Detect which cell encompasses the target text, then output its [x, y] center coordinate. 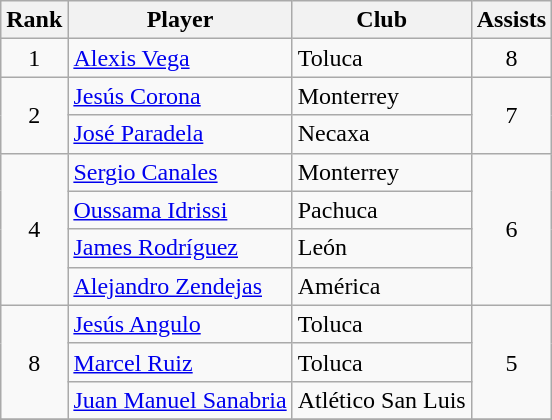
Club [382, 20]
1 [34, 58]
Alexis Vega [180, 58]
Alejandro Zendejas [180, 286]
América [382, 286]
Pachuca [382, 210]
Sergio Canales [180, 172]
6 [511, 229]
Assists [511, 20]
Jesús Angulo [180, 324]
José Paradela [180, 134]
5 [511, 362]
Rank [34, 20]
León [382, 248]
4 [34, 229]
Oussama Idrissi [180, 210]
Jesús Corona [180, 96]
James Rodríguez [180, 248]
Player [180, 20]
Necaxa [382, 134]
2 [34, 115]
Marcel Ruiz [180, 362]
7 [511, 115]
Atlético San Luis [382, 400]
Juan Manuel Sanabria [180, 400]
